Search for the cell housing the specified text and yield its [X, Y] center coordinate. 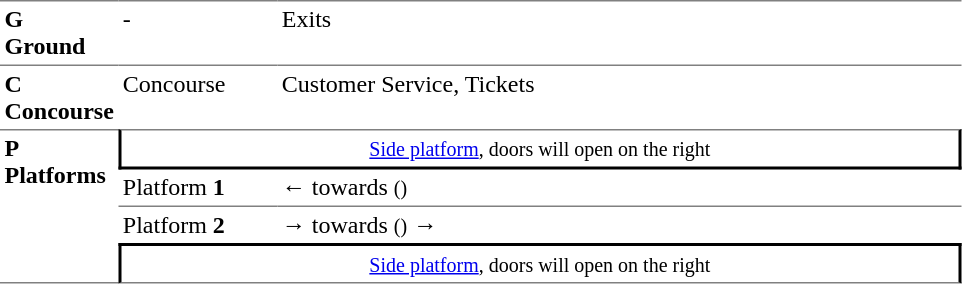
GGround [59, 33]
PPlatforms [59, 206]
Customer Service, Tickets [619, 98]
Platform 2 [198, 225]
← towards () [619, 189]
Concourse [198, 98]
Platform 1 [198, 189]
Exits [619, 33]
CConcourse [59, 98]
- [198, 33]
→ towards () → [619, 225]
